From the cell containing the given text, extract its center point as [x, y] coordinate. 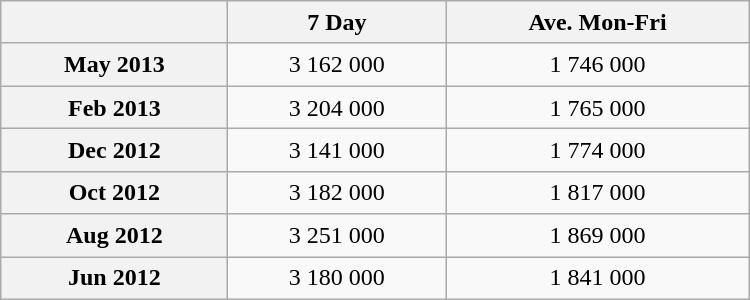
Dec 2012 [114, 150]
3 204 000 [337, 108]
3 162 000 [337, 64]
Aug 2012 [114, 236]
Jun 2012 [114, 278]
1 841 000 [598, 278]
3 251 000 [337, 236]
1 817 000 [598, 192]
1 765 000 [598, 108]
3 180 000 [337, 278]
Ave. Mon-Fri [598, 22]
3 141 000 [337, 150]
May 2013 [114, 64]
7 Day [337, 22]
Oct 2012 [114, 192]
Feb 2013 [114, 108]
1 746 000 [598, 64]
1 869 000 [598, 236]
3 182 000 [337, 192]
1 774 000 [598, 150]
